For the text-containing cell, return its midpoint in (x, y) coordinate format. 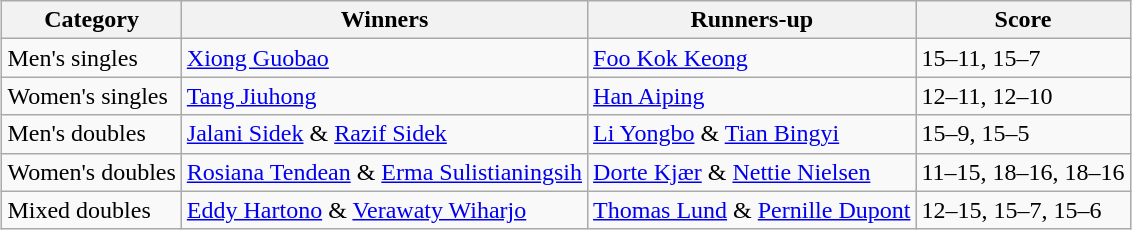
Dorte Kjær & Nettie Nielsen (752, 172)
Mixed doubles (92, 210)
Xiong Guobao (384, 58)
Han Aiping (752, 96)
Runners-up (752, 20)
Jalani Sidek & Razif Sidek (384, 134)
Eddy Hartono & Verawaty Wiharjo (384, 210)
Score (1023, 20)
Winners (384, 20)
Li Yongbo & Tian Bingyi (752, 134)
12–15, 15–7, 15–6 (1023, 210)
Men's doubles (92, 134)
Tang Jiuhong (384, 96)
Women's doubles (92, 172)
Category (92, 20)
Women's singles (92, 96)
12–11, 12–10 (1023, 96)
Foo Kok Keong (752, 58)
15–9, 15–5 (1023, 134)
Men's singles (92, 58)
Rosiana Tendean & Erma Sulistianingsih (384, 172)
15–11, 15–7 (1023, 58)
11–15, 18–16, 18–16 (1023, 172)
Thomas Lund & Pernille Dupont (752, 210)
